Pinpoint the cell where the given text exists, returning its (X, Y) midpoint coordinate. 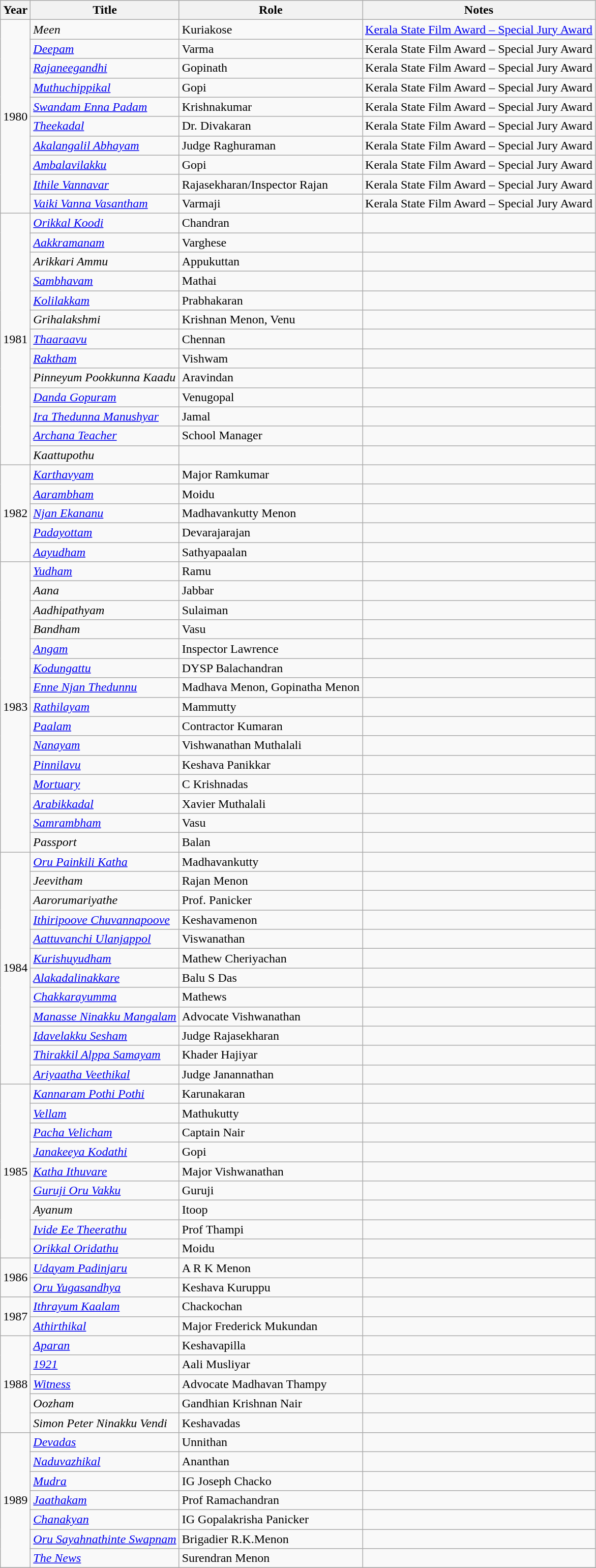
Gopinath (271, 68)
Madhavankutty Menon (271, 513)
Archana Teacher (105, 436)
Itoop (271, 1210)
Pinnilavu (105, 765)
Orikkal Koodi (105, 223)
Ayanum (105, 1210)
Advocate Madhavan Thampy (271, 1384)
Appukuttan (271, 262)
Samrambham (105, 823)
Aayudham (105, 552)
Rajaneegandhi (105, 68)
Gandhian Krishnan Nair (271, 1403)
Guruji (271, 1191)
1983 (15, 707)
Ithile Vannavar (105, 184)
Muthuchippikal (105, 87)
Arikkari Ammu (105, 262)
1989 (15, 1500)
Rathilayam (105, 707)
Oru Painkili Katha (105, 862)
Chanakyan (105, 1520)
Judge Rajasekharan (271, 1036)
1982 (15, 513)
Ithiripoove Chuvannapoove (105, 920)
1986 (15, 1278)
Notes (479, 10)
Chennan (271, 339)
Major Frederick Mukundan (271, 1326)
Devadas (105, 1442)
Mathews (271, 997)
Manasse Ninakku Mangalam (105, 1016)
Aakkramanam (105, 243)
Mortuary (105, 784)
Angam (105, 649)
Vishwam (271, 358)
Aali Musliyar (271, 1365)
Aana (105, 591)
Varmaji (271, 203)
Vellam (105, 1113)
Sulaiman (271, 610)
Enne Njan Thedunnu (105, 687)
Grihalakshmi (105, 320)
Passport (105, 842)
Ivide Ee Theerathu (105, 1229)
Major Vishwanathan (271, 1171)
Varghese (271, 243)
Simon Peter Ninakku Vendi (105, 1423)
1921 (105, 1365)
Sathyapaalan (271, 552)
Kannaram Pothi Pothi (105, 1094)
Devarajarajan (271, 532)
Guruji Oru Vakku (105, 1191)
C Krishnadas (271, 784)
Nanayam (105, 745)
Prof Thampi (271, 1229)
Chackochan (271, 1307)
Danda Gopuram (105, 397)
Orikkal Oridathu (105, 1249)
Pacha Velicham (105, 1132)
Deepam (105, 49)
Chandran (271, 223)
Contractor Kumaran (271, 726)
Vaiki Vanna Vasantham (105, 203)
Venugopal (271, 397)
Jabbar (271, 591)
Mathew Cheriyachan (271, 958)
Aadhipathyam (105, 610)
Janakeeya Kodathi (105, 1152)
Keshava Kuruppu (271, 1287)
Mammutty (271, 707)
Captain Nair (271, 1132)
Witness (105, 1384)
Karthavyam (105, 474)
Judge Raghuraman (271, 145)
Krishnan Menon, Venu (271, 320)
Oozham (105, 1403)
Aarorumariyathe (105, 900)
Viswanathan (271, 939)
Ananthan (271, 1461)
Swandam Enna Padam (105, 107)
Ithrayum Kaalam (105, 1307)
The News (105, 1558)
Prabhakaran (271, 300)
Naduvazhikal (105, 1461)
Mathai (271, 281)
Prof. Panicker (271, 900)
Aattuvanchi Ulanjappol (105, 939)
Mudra (105, 1481)
Ramu (271, 571)
Raktham (105, 358)
A R K Menon (271, 1268)
Idavelakku Sesham (105, 1036)
Udayam Padinjaru (105, 1268)
Ariyaatha Veethikal (105, 1074)
Madhava Menon, Gopinatha Menon (271, 687)
Ira Thedunna Manushyar (105, 416)
1980 (15, 117)
Jaathakam (105, 1500)
Yudham (105, 571)
Thaaraavu (105, 339)
Balu S Das (271, 978)
Surendran Menon (271, 1558)
Year (15, 10)
Thirakkil Alppa Samayam (105, 1055)
Xavier Muthalali (271, 803)
Varma (271, 49)
1985 (15, 1171)
Oru Yugasandhya (105, 1287)
IG Gopalakrisha Panicker (271, 1520)
Dr. Divakaran (271, 126)
Jeevitham (105, 881)
Bandham (105, 629)
Akalangalil Abhayam (105, 145)
School Manager (271, 436)
Vishwanathan Muthalali (271, 745)
Prof Ramachandran (271, 1500)
Aparan (105, 1345)
DYSP Balachandran (271, 668)
1984 (15, 968)
Keshavadas (271, 1423)
Karunakaran (271, 1094)
Judge Janannathan (271, 1074)
Pinneyum Pookkunna Kaadu (105, 378)
Njan Ekananu (105, 513)
Kodungattu (105, 668)
Kolilakkam (105, 300)
Advocate Vishwanathan (271, 1016)
IG Joseph Chacko (271, 1481)
Sambhavam (105, 281)
Keshava Panikkar (271, 765)
Title (105, 10)
Kaattupothu (105, 455)
Aravindan (271, 378)
Alakadalinakkare (105, 978)
Athirthikal (105, 1326)
Brigadier R.K.Menon (271, 1539)
Madhavankutty (271, 862)
Keshavamenon (271, 920)
Padayottam (105, 532)
Jamal (271, 416)
Inspector Lawrence (271, 649)
Kurishuyudham (105, 958)
Meen (105, 29)
1981 (15, 339)
Ambalavilakku (105, 165)
1988 (15, 1384)
Oru Sayahnathinte Swapnam (105, 1539)
Kuriakose (271, 29)
Role (271, 10)
Rajasekharan/Inspector Rajan (271, 184)
1987 (15, 1316)
Paalam (105, 726)
Krishnakumar (271, 107)
Katha Ithuvare (105, 1171)
Aarambham (105, 494)
Rajan Menon (271, 881)
Theekadal (105, 126)
Keshavapilla (271, 1345)
Arabikkadal (105, 803)
Major Ramkumar (271, 474)
Balan (271, 842)
Khader Hajiyar (271, 1055)
Chakkarayumma (105, 997)
Unnithan (271, 1442)
Mathukutty (271, 1113)
